Scan for the cell matching the given text and deliver its [X, Y] coordinate at center. 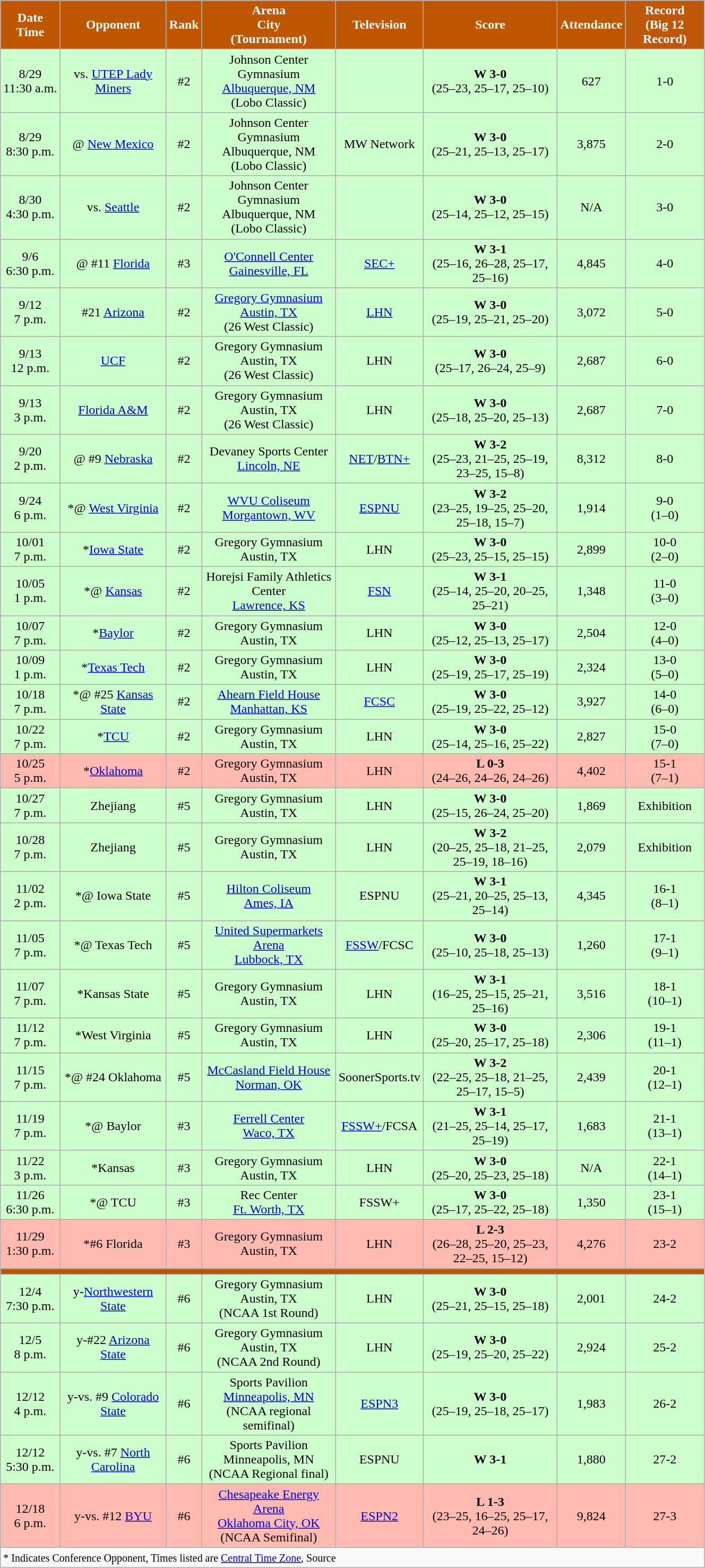
15-0 (7–0) [665, 737]
*Iowa State [113, 549]
W 3-0 (25–14, 25–12, 25–15) [490, 207]
1,348 [591, 591]
23-2 [665, 1244]
3,927 [591, 702]
W 3-0(25–19, 25–20, 25–22) [490, 1348]
United Supermarkets ArenaLubbock, TX [269, 945]
2,079 [591, 847]
W 3-2(25–23, 21–25, 25–19, 23–25, 15–8) [490, 459]
L 1-3(23–25, 16–25, 25–17, 24–26) [490, 1516]
W 3-0(25–10, 25–18, 25–13) [490, 945]
*Kansas State [113, 994]
1,350 [591, 1202]
Sports PavilionMinneapolis, MN(NCAA regional semifinal) [269, 1403]
Gregory GymnasiumAustin, TX(NCAA 2nd Round) [269, 1348]
2,924 [591, 1348]
3-0 [665, 207]
FCSC [379, 702]
26-2 [665, 1403]
10/255 p.m. [30, 771]
Ferrell CenterWaco, TX [269, 1126]
10/287 p.m. [30, 847]
8-0 [665, 459]
*@ Baylor [113, 1126]
6-0 [665, 361]
y-#22 Arizona State [113, 1348]
16-1 (8–1) [665, 896]
ESPN3 [379, 1403]
11/077 p.m. [30, 994]
FSSW+ [379, 1202]
Devaney Sports CenterLincoln, NE [269, 459]
9/1312 p.m. [30, 361]
W 3-0 (25–23, 25–17, 25–10) [490, 81]
L 0-3(24–26, 24–26, 24–26) [490, 771]
W 3-0(25–19, 25–17, 25–19) [490, 668]
Hilton ColiseumAmes, IA [269, 896]
4-0 [665, 263]
*#6 Florida [113, 1244]
8,312 [591, 459]
12/58 p.m. [30, 1348]
5-0 [665, 312]
*West Virginia [113, 1035]
15-1 (7–1) [665, 771]
W 3-0(25–12, 25–13, 25–17) [490, 633]
Rank [184, 25]
11-0(3–0) [665, 591]
*@ Texas Tech [113, 945]
*@ #24 Oklahoma [113, 1077]
9/202 p.m. [30, 459]
Rec CenterFt. Worth, TX [269, 1202]
*Baylor [113, 633]
y-vs. #9 Colorado State [113, 1403]
12/47:30 p.m. [30, 1299]
2,899 [591, 549]
W 3-0(25–19, 25–22, 25–12) [490, 702]
20-1(12–1) [665, 1077]
Horejsi Family Athletics CenterLawrence, KS [269, 591]
*Oklahoma [113, 771]
3,072 [591, 312]
*Texas Tech [113, 668]
W 3-1 [490, 1460]
W 3-1(25–16, 26–28, 25–17, 25–16) [490, 263]
W 3-0(25–15, 26–24, 25–20) [490, 806]
W 3-0(25–23, 25–15, 25–15) [490, 549]
11/197 p.m. [30, 1126]
Florida A&M [113, 410]
8/304:30 p.m. [30, 207]
W 3-0(25–19, 25–21, 25–20) [490, 312]
9/66:30 p.m. [30, 263]
W 3-0 (25–21, 25–13, 25–17) [490, 144]
8/298:30 p.m. [30, 144]
22-1(14–1) [665, 1168]
DateTime [30, 25]
4,276 [591, 1244]
23-1(15–1) [665, 1202]
* Indicates Conference Opponent, Times listed are Central Time Zone, Source [353, 1557]
W 3-2(22–25, 25–18, 21–25, 25–17, 15–5) [490, 1077]
11/157 p.m. [30, 1077]
3,516 [591, 994]
1,869 [591, 806]
W 3-1 (16–25, 25–15, 25–21, 25–16) [490, 994]
*Kansas [113, 1168]
1-0 [665, 81]
17-1 (9–1) [665, 945]
*@ Iowa State [113, 896]
O'Connell CenterGainesville, FL [269, 263]
vs. UTEP Lady Miners [113, 81]
W 3-0(25–19, 25–18, 25–17) [490, 1403]
W 3-1(21–25, 25–14, 25–17, 25–19) [490, 1126]
MW Network [379, 144]
2,827 [591, 737]
10/227 p.m. [30, 737]
25-2 [665, 1348]
1,683 [591, 1126]
21-1(13–1) [665, 1126]
W 3-0(25–17, 26–24, 25–9) [490, 361]
Gregory GymnasiumAustin, TX(NCAA 1st Round) [269, 1299]
9/133 p.m. [30, 410]
12/124 p.m. [30, 1403]
19-1(11–1) [665, 1035]
SEC+ [379, 263]
2,439 [591, 1077]
WVU ColiseumMorgantown, WV [269, 507]
Television [379, 25]
11/057 p.m. [30, 945]
1,914 [591, 507]
*@ Kansas [113, 591]
FSSW+/FCSA [379, 1126]
W 3-1(25–14, 25–20, 20–25, 25–21) [490, 591]
Record(Big 12 Record) [665, 25]
10/277 p.m. [30, 806]
FSSW/FCSC [379, 945]
13-0 (5–0) [665, 668]
2,504 [591, 633]
11/223 p.m. [30, 1168]
*@ TCU [113, 1202]
4,345 [591, 896]
W 3-0(25–18, 25–20, 25–13) [490, 410]
@ #9 Nebraska [113, 459]
10/077 p.m. [30, 633]
8/2911:30 a.m. [30, 81]
UCF [113, 361]
Attendance [591, 25]
14-0 (6–0) [665, 702]
#21 Arizona [113, 312]
11/022 p.m. [30, 896]
Ahearn Field HouseManhattan, KS [269, 702]
vs. Seattle [113, 207]
12/186 p.m. [30, 1516]
27-3 [665, 1516]
W 3-0(25–21, 25–15, 25–18) [490, 1299]
W 3-1(25–21, 20–25, 25–13, 25–14) [490, 896]
Chesapeake Energy ArenaOklahoma City, OK(NCAA Semifinal) [269, 1516]
ArenaCity(Tournament) [269, 25]
9/246 p.m. [30, 507]
4,845 [591, 263]
27-2 [665, 1460]
*TCU [113, 737]
10/017 p.m. [30, 549]
18-1(10–1) [665, 994]
W 3-0(25–20, 25–23, 25–18) [490, 1168]
NET/BTN+ [379, 459]
627 [591, 81]
y-vs. #12 BYU [113, 1516]
Score [490, 25]
*@ West Virginia [113, 507]
@ New Mexico [113, 144]
3,875 [591, 144]
W 3-0(25–20, 25–17, 25–18) [490, 1035]
Sports PavilionMinneapolis, MN(NCAA Regional final) [269, 1460]
2,324 [591, 668]
9,824 [591, 1516]
*@ #25 Kansas State [113, 702]
4,402 [591, 771]
SoonerSports.tv [379, 1077]
24-2 [665, 1299]
11/291:30 p.m. [30, 1244]
W 3-2(23–25, 19–25, 25–20, 25–18, 15–7) [490, 507]
Opponent [113, 25]
W 3-0(25–17, 25–22, 25–18) [490, 1202]
L 2-3(26–28, 25–20, 25–23, 22–25, 15–12) [490, 1244]
10-0(2–0) [665, 549]
2,001 [591, 1299]
2,306 [591, 1035]
9/127 p.m. [30, 312]
1,260 [591, 945]
1,983 [591, 1403]
11/266:30 p.m. [30, 1202]
ESPN2 [379, 1516]
11/127 p.m. [30, 1035]
9-0(1–0) [665, 507]
W 3-2(20–25, 25–18, 21–25, 25–19, 18–16) [490, 847]
y-vs. #7 North Carolina [113, 1460]
10/187 p.m. [30, 702]
@ #11 Florida [113, 263]
FSN [379, 591]
12/125:30 p.m. [30, 1460]
y-Northwestern State [113, 1299]
10/051 p.m. [30, 591]
W 3-0(25–14, 25–16, 25–22) [490, 737]
1,880 [591, 1460]
7-0 [665, 410]
2-0 [665, 144]
McCasland Field HouseNorman, OK [269, 1077]
12-0 (4–0) [665, 633]
10/091 p.m. [30, 668]
